Scan for the cell matching the given text and deliver its [x, y] coordinate at center. 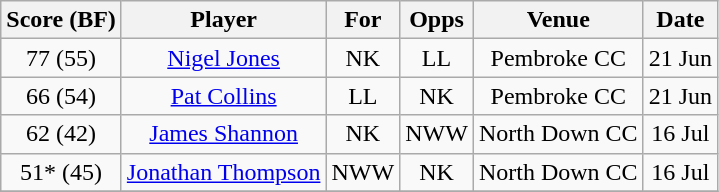
66 (54) [62, 96]
For [363, 20]
James Shannon [224, 134]
Nigel Jones [224, 58]
Pat Collins [224, 96]
Player [224, 20]
Score (BF) [62, 20]
Jonathan Thompson [224, 172]
77 (55) [62, 58]
62 (42) [62, 134]
51* (45) [62, 172]
Date [680, 20]
Venue [558, 20]
Opps [437, 20]
